Return [X, Y] of the center of cell containing provided text 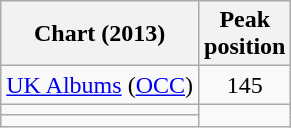
Peakposition [245, 34]
Chart (2013) [100, 34]
UK Albums (OCC) [100, 85]
145 [245, 85]
